Return the (X, Y) coordinate for the center point of the cell that contains the specified text.  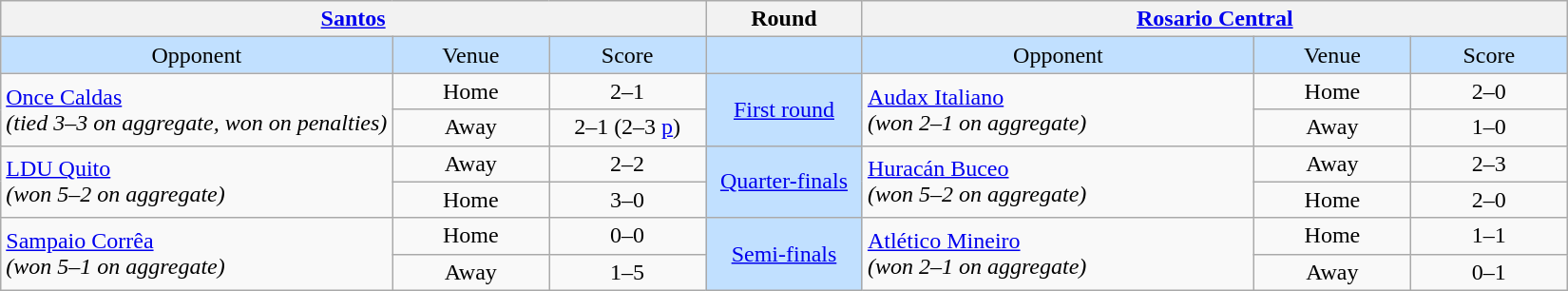
2–1 (2–3 p) (627, 127)
Audax Italiano(won 2–1 on aggregate) (1058, 109)
Sampaio Corrêa(won 5–1 on aggregate) (197, 254)
2–2 (627, 164)
2–1 (627, 91)
1–0 (1488, 127)
First round (785, 109)
Atlético Mineiro(won 2–1 on aggregate) (1058, 254)
Huracán Buceo(won 5–2 on aggregate) (1058, 182)
Santos (354, 19)
2–3 (1488, 164)
0–1 (1488, 272)
3–0 (627, 200)
Quarter-finals (785, 182)
Rosario Central (1214, 19)
1–1 (1488, 236)
Round (785, 19)
1–5 (627, 272)
Semi-finals (785, 254)
LDU Quito(won 5–2 on aggregate) (197, 182)
Once Caldas(tied 3–3 on aggregate, won on penalties) (197, 109)
0–0 (627, 236)
